From the cell containing the given text, extract its center point as [x, y] coordinate. 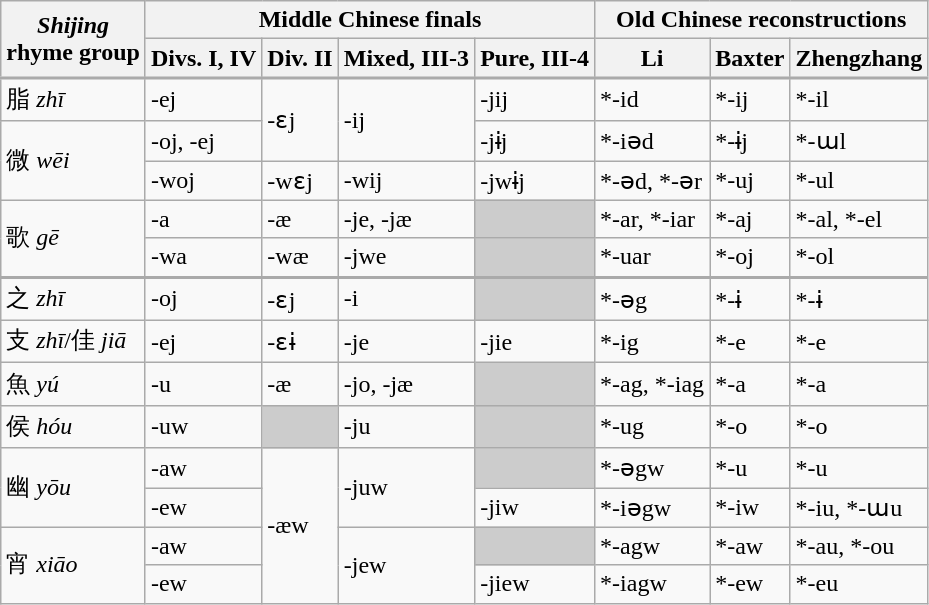
-jie [535, 342]
-wæ [300, 258]
*-əgw [652, 468]
-jwɨj [535, 180]
*-iəgw [652, 508]
-jew [406, 565]
魚 yú [74, 384]
*-id [652, 100]
-oj, -ej [203, 141]
*-uj [750, 180]
-æw [300, 526]
-je [406, 342]
-ij [406, 120]
Li [652, 58]
脂 zhī [74, 100]
*-il [859, 100]
-ju [406, 426]
宵 xiāo [74, 565]
之 zhī [74, 298]
支 zhī/佳 jiā [74, 342]
*-ul [859, 180]
-jiw [535, 508]
-jwe [406, 258]
Old Chinese reconstructions [762, 20]
*-ig [652, 342]
幽 yōu [74, 488]
Pure, III-4 [535, 58]
*-al, *-el [859, 219]
*-iəd [652, 141]
-juw [406, 488]
-jij [535, 100]
*-aw [750, 546]
-jo, -jæ [406, 384]
Divs. I, IV [203, 58]
-jɨj [535, 141]
-wɛj [300, 180]
*-ij [750, 100]
*-ɯl [859, 141]
Mixed, III-3 [406, 58]
-je, -jæ [406, 219]
*-ag, *-iag [652, 384]
*-uar [652, 258]
Div. II [300, 58]
侯 hóu [74, 426]
*-əg [652, 298]
*-ɨj [750, 141]
*-oj [750, 258]
*-eu [859, 584]
歌 gē [74, 238]
-i [406, 298]
-jiew [535, 584]
Middle Chinese finals [370, 20]
*-iw [750, 508]
-u [203, 384]
-woj [203, 180]
微 wēi [74, 160]
Zhengzhang [859, 58]
*-ug [652, 426]
*-au, *-ou [859, 546]
*-iu, *-ɯu [859, 508]
*-ew [750, 584]
-oj [203, 298]
-wa [203, 258]
*-əd, *-ər [652, 180]
*-ar, *-iar [652, 219]
-a [203, 219]
Baxter [750, 58]
-uw [203, 426]
*-iagw [652, 584]
-ɛɨ [300, 342]
Shijingrhyme group [74, 40]
-wij [406, 180]
*-ol [859, 258]
*-agw [652, 546]
*-aj [750, 219]
